Output the [x, y] coordinate of the center of the cell containing the given text.  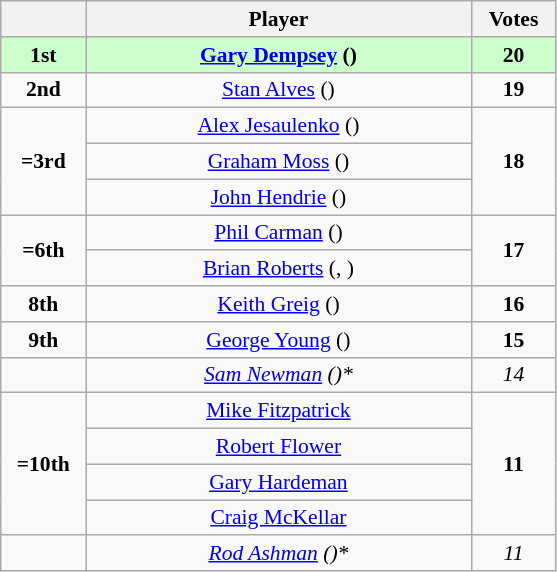
Votes [514, 19]
Keith Greig () [278, 304]
Player [278, 19]
John Hendrie () [278, 197]
17 [514, 250]
=6th [44, 250]
Mike Fitzpatrick [278, 411]
8th [44, 304]
19 [514, 90]
Alex Jesaulenko () [278, 126]
Gary Hardeman [278, 482]
=3rd [44, 162]
2nd [44, 90]
Craig McKellar [278, 518]
Phil Carman () [278, 233]
=10th [44, 464]
20 [514, 55]
Brian Roberts (, ) [278, 269]
Stan Alves () [278, 90]
Gary Dempsey () [278, 55]
Rod Ashman ()* [278, 554]
Robert Flower [278, 447]
18 [514, 162]
14 [514, 375]
George Young () [278, 340]
Sam Newman ()* [278, 375]
16 [514, 304]
Graham Moss () [278, 162]
15 [514, 340]
1st [44, 55]
9th [44, 340]
